Search for the cell housing the specified text and yield its [X, Y] center coordinate. 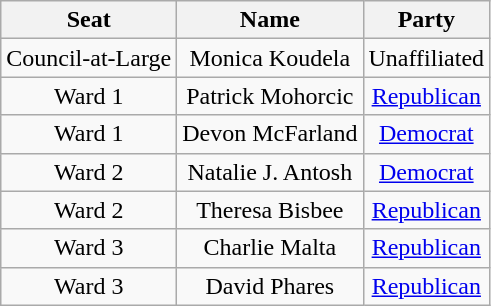
Name [270, 20]
Unaffiliated [426, 58]
Council-at-Large [89, 58]
Devon McFarland [270, 134]
Seat [89, 20]
Theresa Bisbee [270, 210]
Patrick Mohorcic [270, 96]
Natalie J. Antosh [270, 172]
Party [426, 20]
David Phares [270, 286]
Charlie Malta [270, 248]
Monica Koudela [270, 58]
